Detect which cell encompasses the target text, then output its [X, Y] center coordinate. 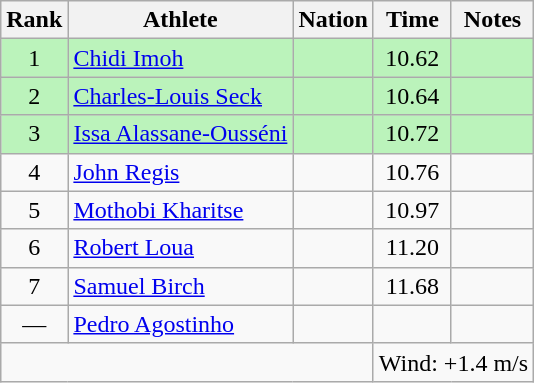
11.20 [412, 248]
1 [34, 58]
10.64 [412, 96]
Time [412, 20]
Nation [333, 20]
Robert Loua [180, 248]
Notes [492, 20]
Wind: +1.4 m/s [453, 362]
2 [34, 96]
4 [34, 172]
6 [34, 248]
10.76 [412, 172]
Issa Alassane-Ousséni [180, 134]
Mothobi Kharitse [180, 210]
Athlete [180, 20]
Pedro Agostinho [180, 324]
7 [34, 286]
5 [34, 210]
11.68 [412, 286]
Samuel Birch [180, 286]
Rank [34, 20]
10.72 [412, 134]
Chidi Imoh [180, 58]
— [34, 324]
3 [34, 134]
10.62 [412, 58]
John Regis [180, 172]
10.97 [412, 210]
Charles-Louis Seck [180, 96]
